Provide the (x, y) coordinate of the cell's center where the given text is located.  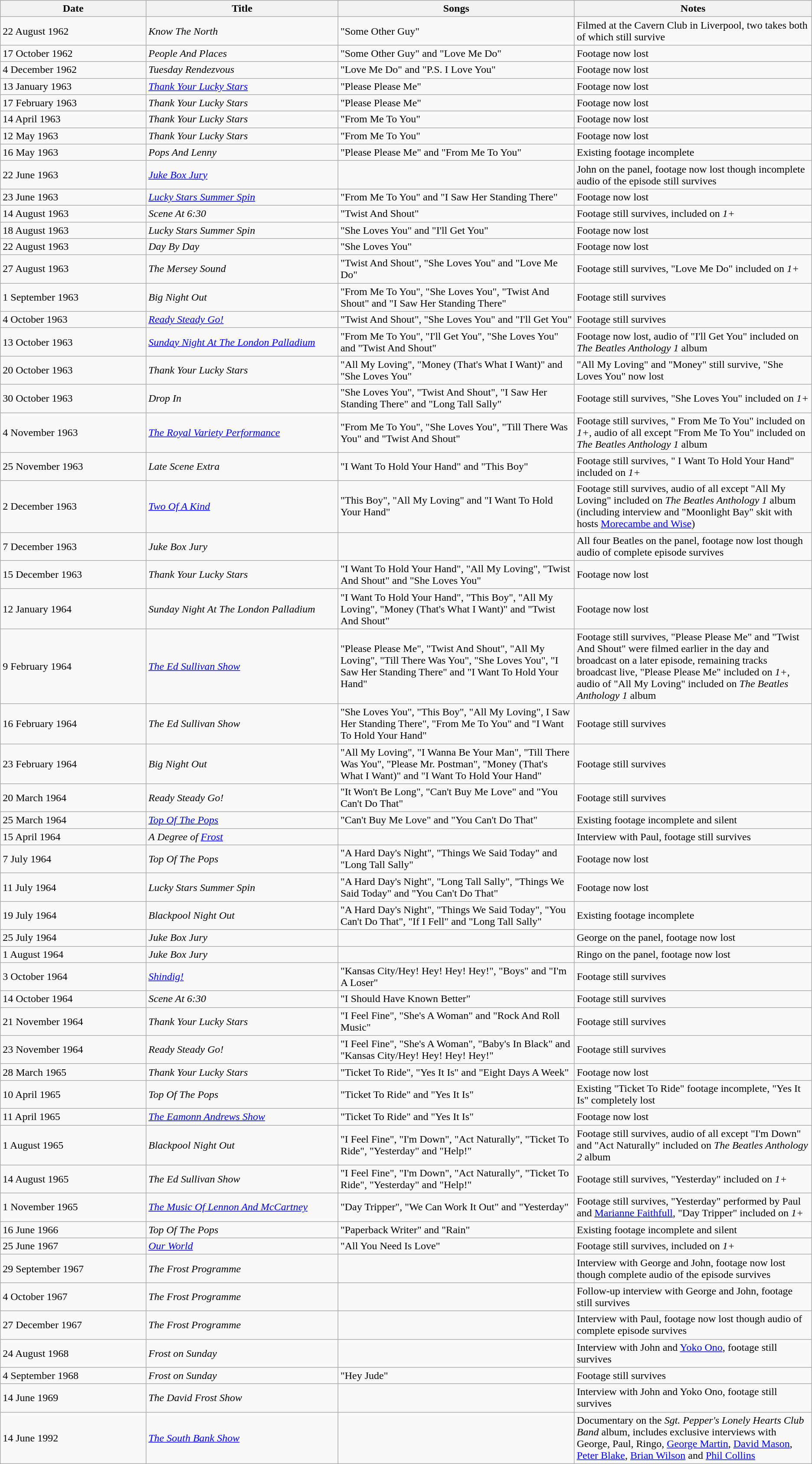
23 November 1964 (73, 1050)
14 August 1965 (73, 1179)
23 February 1964 (73, 763)
13 October 1963 (73, 342)
"Hey Jude" (456, 1376)
All four Beatles on the panel, footage now lost though audio of complete episode survives (693, 547)
"Twist And Shout", "She Loves You" and "Love Me Do" (456, 269)
"Kansas City/Hey! Hey! Hey! Hey!", "Boys" and "I'm A Loser" (456, 977)
11 July 1964 (73, 888)
14 October 1964 (73, 999)
"All My Loving", "I Wanna Be Your Man", "Till There Was You", "Please Mr. Postman", "Money (That's What I Want)" and "I Want To Hold Your Hand" (456, 763)
17 February 1963 (73, 103)
"All My Loving", "Money (That's What I Want)" and "She Loves You" (456, 370)
"All My Loving" and "Money" still survive, "She Loves You" now lost (693, 370)
30 October 1963 (73, 398)
"I Want To Hold Your Hand", "All My Loving", "Twist And Shout" and "She Loves You" (456, 574)
"A Hard Day's Night", "Things We Said Today" and "Long Tall Sally" (456, 859)
People And Places (242, 53)
21 November 1964 (73, 1021)
Footage still survives, "Love Me Do" included on 1+ (693, 269)
20 March 1964 (73, 798)
16 May 1963 (73, 152)
15 April 1964 (73, 837)
13 January 1963 (73, 86)
"Twist And Shout" (456, 213)
16 February 1964 (73, 724)
Footage still survives, " I Want To Hold Your Hand" included on 1+ (693, 467)
Date (73, 9)
14 June 1969 (73, 1398)
"This Boy", "All My Loving" and "I Want To Hold Your Hand" (456, 507)
9 February 1964 (73, 666)
4 September 1968 (73, 1376)
22 August 1962 (73, 31)
"Twist And Shout", "She Loves You" and "I'll Get You" (456, 320)
Footage still survives, "Yesterday" included on 1+ (693, 1179)
Footage still survives, "Yesterday" performed by Paul and Marianne Faithfull, "Day Tripper" included on 1+ (693, 1208)
"From Me To You" and "I Saw Her Standing There" (456, 197)
25 July 1964 (73, 938)
"All You Need Is Love" (456, 1246)
27 August 1963 (73, 269)
15 December 1963 (73, 574)
Late Scene Extra (242, 467)
"Paperback Writer" and "Rain" (456, 1230)
23 June 1963 (73, 197)
7 July 1964 (73, 859)
Interview with George and John, footage now lost though complete audio of the episode survives (693, 1268)
7 December 1963 (73, 547)
The Mersey Sound (242, 269)
1 November 1965 (73, 1208)
17 October 1962 (73, 53)
"A Hard Day's Night", "Long Tall Sally", "Things We Said Today" and "You Can't Do That" (456, 888)
28 March 1965 (73, 1072)
John on the panel, footage now lost though incomplete audio of the episode still survives (693, 174)
"From Me To You", "She Loves You", "Till There Was You" and "Twist And Shout" (456, 432)
Songs (456, 9)
"Day Tripper", "We Can Work It Out" and "Yesterday" (456, 1208)
"It Won't Be Long", "Can't Buy Me Love" and "You Can't Do That" (456, 798)
1 August 1965 (73, 1145)
"I Should Have Known Better" (456, 999)
12 January 1964 (73, 609)
The Eamonn Andrews Show (242, 1117)
12 May 1963 (73, 136)
"Love Me Do" and "P.S. I Love You" (456, 70)
"She Loves You", "Twist And Shout", "I Saw Her Standing There" and "Long Tall Sally" (456, 398)
Shindig! (242, 977)
Filmed at the Cavern Club in Liverpool, two takes both of which still survive (693, 31)
25 June 1967 (73, 1246)
22 June 1963 (73, 174)
Title (242, 9)
Drop In (242, 398)
"Can't Buy Me Love" and "You Can't Do That" (456, 820)
24 August 1968 (73, 1353)
"From Me To You", "She Loves You", "Twist And Shout" and "I Saw Her Standing There" (456, 298)
Our World (242, 1246)
3 October 1964 (73, 977)
"From Me To You", "I'll Get You", "She Loves You" and "Twist And Shout" (456, 342)
Ringo on the panel, footage now lost (693, 954)
"I Want To Hold Your Hand" and "This Boy" (456, 467)
25 March 1964 (73, 820)
14 April 1963 (73, 119)
The David Frost Show (242, 1398)
27 December 1967 (73, 1325)
4 October 1963 (73, 320)
A Degree of Frost (242, 837)
"Please Please Me" and "From Me To You" (456, 152)
The Royal Variety Performance (242, 432)
4 November 1963 (73, 432)
4 October 1967 (73, 1297)
20 October 1963 (73, 370)
"A Hard Day's Night", "Things We Said Today", "You Can't Do That", "If I Fell" and "Long Tall Sally" (456, 915)
Know The North (242, 31)
Day By Day (242, 247)
18 August 1963 (73, 230)
2 December 1963 (73, 507)
22 August 1963 (73, 247)
"Ticket To Ride", "Yes It Is" and "Eight Days A Week" (456, 1072)
"Some Other Guy" and "Love Me Do" (456, 53)
The Music Of Lennon And McCartney (242, 1208)
25 November 1963 (73, 467)
"She Loves You", "This Boy", "All My Loving", I Saw Her Standing There", "From Me To You" and "I Want To Hold Your Hand" (456, 724)
"She Loves You" (456, 247)
4 December 1962 (73, 70)
Footage still survives, "She Loves You" included on 1+ (693, 398)
Interview with Paul, footage now lost though audio of complete episode survives (693, 1325)
29 September 1967 (73, 1268)
The South Bank Show (242, 1438)
Footage now lost, audio of "I'll Get You" included on The Beatles Anthology 1 album (693, 342)
Footage still survives, audio of all except "I'm Down" and "Act Naturally" included on The Beatles Anthology 2 album (693, 1145)
"I Want To Hold Your Hand", "This Boy", "All My Loving", "Money (That's What I Want)" and "Twist And Shout" (456, 609)
Notes (693, 9)
11 April 1965 (73, 1117)
10 April 1965 (73, 1094)
Pops And Lenny (242, 152)
Existing "Ticket To Ride" footage incomplete, "Yes It Is" completely lost (693, 1094)
"I Feel Fine", "She's A Woman", "Baby's In Black" and "Kansas City/Hey! Hey! Hey! Hey!" (456, 1050)
Tuesday Rendezvous (242, 70)
Footage still survives, " From Me To You" included on 1+, audio of all except "From Me To You" included on The Beatles Anthology 1 album (693, 432)
George on the panel, footage now lost (693, 938)
Follow-up interview with George and John, footage still survives (693, 1297)
14 August 1963 (73, 213)
"I Feel Fine", "She's A Woman" and "Rock And Roll Music" (456, 1021)
1 September 1963 (73, 298)
"She Loves You" and "I'll Get You" (456, 230)
1 August 1964 (73, 954)
14 June 1992 (73, 1438)
19 July 1964 (73, 915)
"Some Other Guy" (456, 31)
Two Of A Kind (242, 507)
Interview with Paul, footage still survives (693, 837)
16 June 1966 (73, 1230)
